Scan for the cell matching the given text and deliver its [X, Y] coordinate at center. 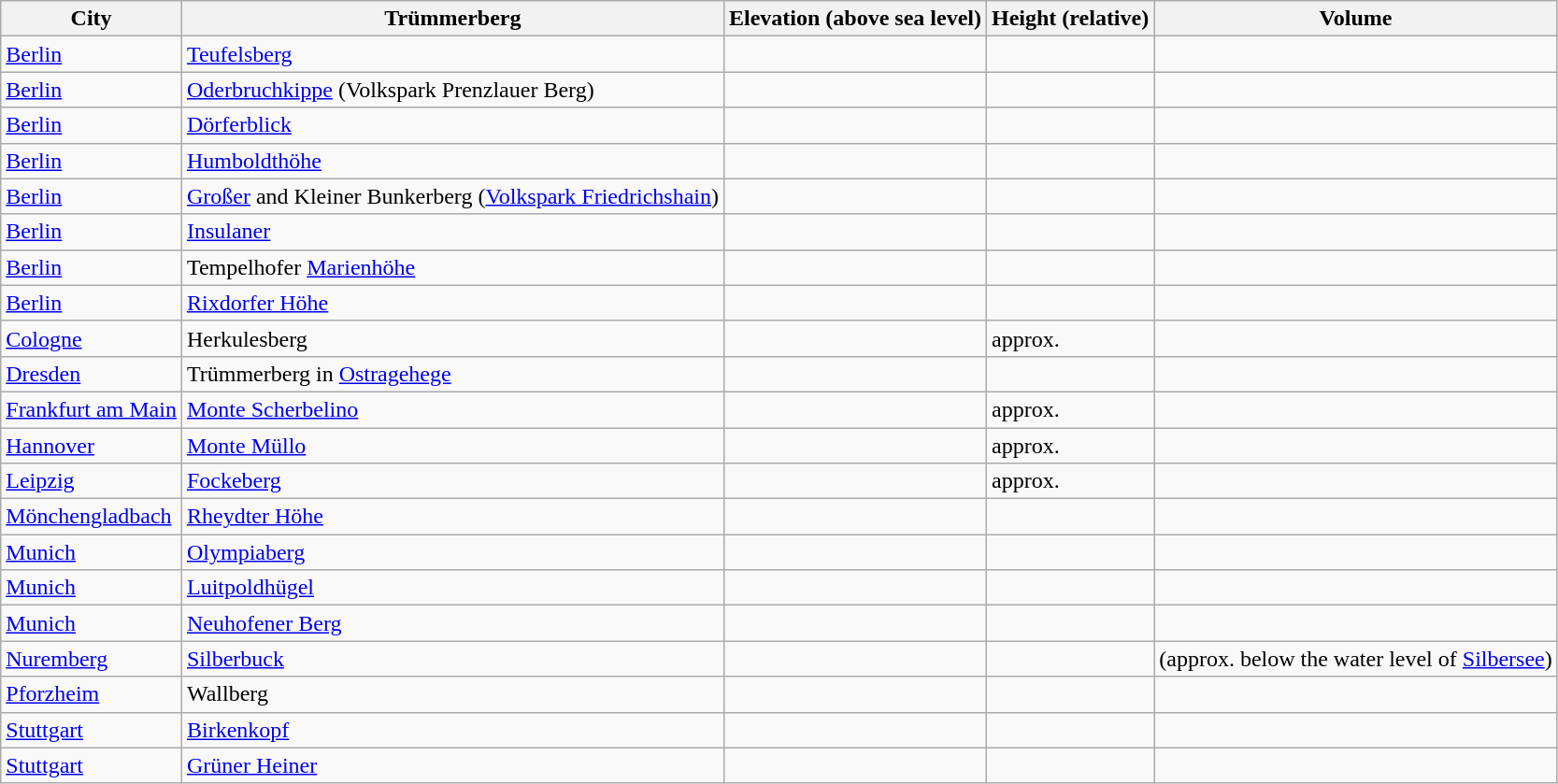
Pforzheim [92, 694]
Elevation (above sea level) [854, 19]
Grüner Heiner [452, 765]
(approx. below the water level of Silbersee) [1356, 659]
Luitpoldhügel [452, 588]
Oderbruchkippe (Volkspark Prenzlauer Berg) [452, 90]
Cologne [92, 338]
Fockeberg [452, 481]
Herkulesberg [452, 338]
Großer and Kleiner Bunkerberg (Volkspark Friedrichshain) [452, 196]
Trümmerberg in Ostragehege [452, 374]
Neuhofener Berg [452, 623]
Dresden [92, 374]
Dörferblick [452, 125]
Tempelhofer Marienhöhe [452, 267]
Teufelsberg [452, 54]
Nuremberg [92, 659]
Silberbuck [452, 659]
Olympiaberg [452, 552]
Frankfurt am Main [92, 409]
Rixdorfer Höhe [452, 303]
Leipzig [92, 481]
Monte Müllo [452, 446]
Mönchengladbach [92, 517]
Monte Scherbelino [452, 409]
Wallberg [452, 694]
Humboldthöhe [452, 161]
Trümmerberg [452, 19]
Birkenkopf [452, 730]
Rheydter Höhe [452, 517]
Hannover [92, 446]
Volume [1356, 19]
Height (relative) [1069, 19]
Insulaner [452, 232]
City [92, 19]
